Identify which cell holds the provided text, then report its (x, y) central coordinate. 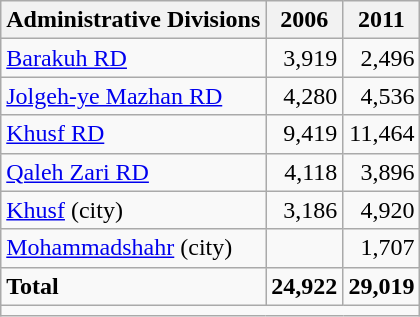
2,496 (382, 58)
Total (134, 286)
Barakuh RD (134, 58)
29,019 (382, 286)
Mohammadshahr (city) (134, 248)
4,118 (304, 172)
9,419 (304, 134)
3,919 (304, 58)
2006 (304, 20)
2011 (382, 20)
Khusf RD (134, 134)
1,707 (382, 248)
3,896 (382, 172)
4,280 (304, 96)
Qaleh Zari RD (134, 172)
11,464 (382, 134)
3,186 (304, 210)
Administrative Divisions (134, 20)
Khusf (city) (134, 210)
Jolgeh-ye Mazhan RD (134, 96)
4,920 (382, 210)
24,922 (304, 286)
4,536 (382, 96)
